Return the (x, y) coordinate for the center point of the cell that contains the specified text.  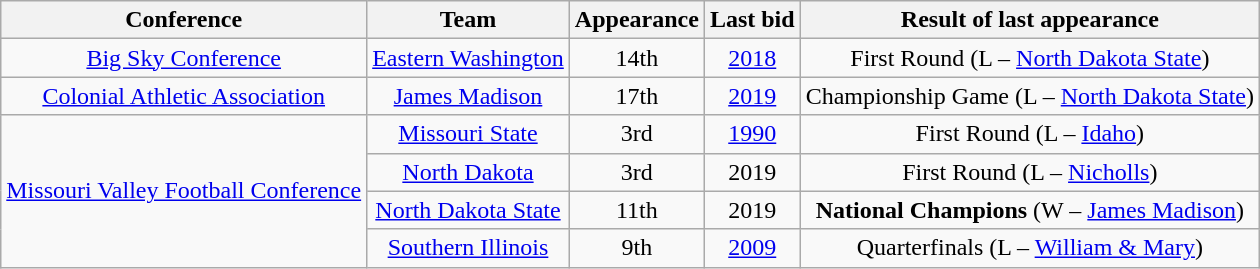
National Champions (W – James Madison) (1030, 210)
2018 (752, 58)
Big Sky Conference (184, 58)
Missouri Valley Football Conference (184, 191)
11th (636, 210)
Colonial Athletic Association (184, 96)
2009 (752, 248)
Quarterfinals (L – William & Mary) (1030, 248)
9th (636, 248)
17th (636, 96)
First Round (L – North Dakota State) (1030, 58)
North Dakota (468, 172)
Southern Illinois (468, 248)
Last bid (752, 20)
Conference (184, 20)
North Dakota State (468, 210)
Appearance (636, 20)
First Round (L – Nicholls) (1030, 172)
14th (636, 58)
Championship Game (L – North Dakota State) (1030, 96)
James Madison (468, 96)
Team (468, 20)
Eastern Washington (468, 58)
1990 (752, 134)
Missouri State (468, 134)
First Round (L – Idaho) (1030, 134)
Result of last appearance (1030, 20)
